Find where the given text appears and provide that cell's center as (X, Y) coordinate. 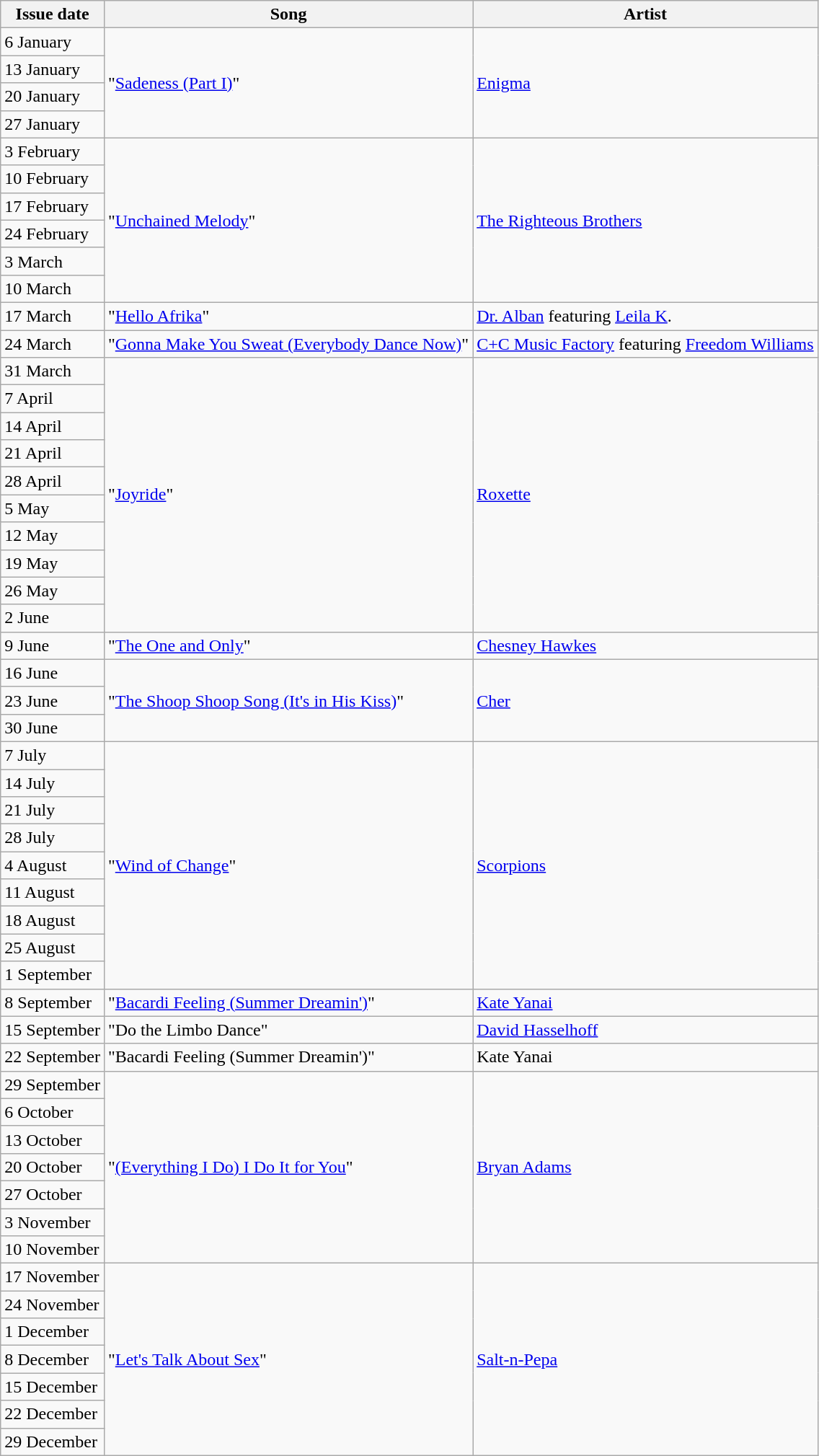
24 March (53, 344)
3 February (53, 151)
10 March (53, 288)
6 January (53, 42)
23 June (53, 700)
22 September (53, 1057)
16 June (53, 673)
10 February (53, 179)
21 April (53, 454)
Bryan Adams (645, 1167)
"The Shoop Shoop Song (It's in His Kiss)" (288, 700)
20 October (53, 1167)
7 July (53, 755)
17 November (53, 1277)
Chesney Hawkes (645, 645)
24 November (53, 1305)
22 December (53, 1414)
25 August (53, 948)
Scorpions (645, 865)
18 August (53, 920)
3 November (53, 1222)
David Hasselhoff (645, 1030)
6 October (53, 1112)
1 December (53, 1332)
Salt-n-Pepa (645, 1359)
13 January (53, 69)
1 September (53, 975)
31 March (53, 371)
"Hello Afrika" (288, 316)
Cher (645, 700)
15 September (53, 1030)
Dr. Alban featuring Leila K. (645, 316)
"Unchained Melody" (288, 220)
5 May (53, 508)
"Let's Talk About Sex" (288, 1359)
20 January (53, 97)
13 October (53, 1139)
"Wind of Change" (288, 865)
30 June (53, 728)
11 August (53, 893)
19 May (53, 563)
14 April (53, 426)
14 July (53, 782)
29 September (53, 1085)
12 May (53, 536)
7 April (53, 399)
Issue date (53, 14)
27 October (53, 1194)
17 February (53, 206)
28 April (53, 481)
3 March (53, 261)
28 July (53, 838)
Enigma (645, 83)
Song (288, 14)
27 January (53, 124)
17 March (53, 316)
15 December (53, 1387)
C+C Music Factory featuring Freedom Williams (645, 344)
2 June (53, 618)
Artist (645, 14)
9 June (53, 645)
4 August (53, 865)
26 May (53, 591)
10 November (53, 1250)
8 December (53, 1359)
"Joyride" (288, 495)
29 December (53, 1442)
The Righteous Brothers (645, 220)
24 February (53, 234)
"Gonna Make You Sweat (Everybody Dance Now)" (288, 344)
Roxette (645, 495)
8 September (53, 1002)
"Sadeness (Part I)" (288, 83)
"Do the Limbo Dance" (288, 1030)
"(Everything I Do) I Do It for You" (288, 1167)
21 July (53, 811)
"The One and Only" (288, 645)
